Identify which cell holds the provided text, then report its (x, y) central coordinate. 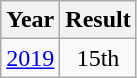
Year (30, 20)
Result (98, 20)
2019 (30, 58)
15th (98, 58)
